Locate the cell with the specified text and output its (X, Y) center coordinate. 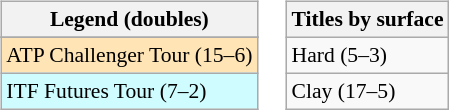
Titles by surface (368, 20)
Hard (5–3) (368, 55)
ITF Futures Tour (7–2) (129, 91)
ATP Challenger Tour (15–6) (129, 55)
Clay (17–5) (368, 91)
Legend (doubles) (129, 20)
